Search for the cell housing the specified text and yield its (X, Y) center coordinate. 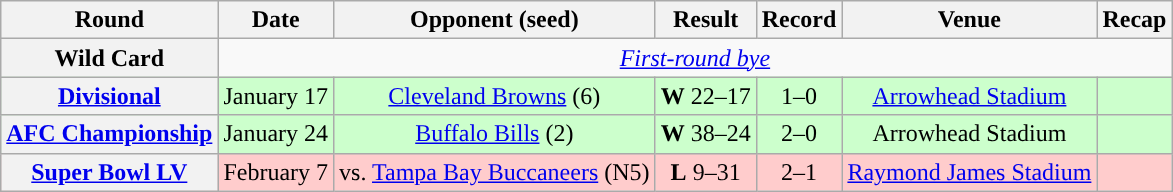
Venue (970, 20)
Super Bowl LV (110, 172)
Cleveland Browns (6) (495, 96)
Record (799, 20)
Date (276, 20)
L 9–31 (706, 172)
1–0 (799, 96)
W 22–17 (706, 96)
Recap (1134, 20)
vs. Tampa Bay Buccaneers (N5) (495, 172)
January 17 (276, 96)
Round (110, 20)
First-round bye (695, 58)
Opponent (seed) (495, 20)
February 7 (276, 172)
Wild Card (110, 58)
2–0 (799, 134)
Raymond James Stadium (970, 172)
January 24 (276, 134)
Divisional (110, 96)
Result (706, 20)
W 38–24 (706, 134)
Buffalo Bills (2) (495, 134)
2–1 (799, 172)
AFC Championship (110, 134)
